Pinpoint the cell where the given text exists, returning its (x, y) midpoint coordinate. 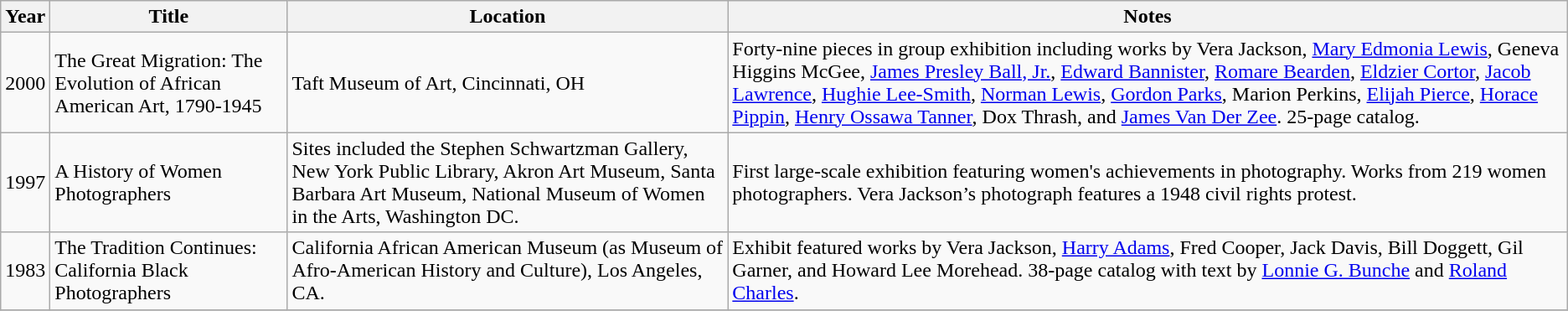
A History of Women Photographers (169, 183)
The Tradition Continues: California Black Photographers (169, 271)
1997 (25, 183)
2000 (25, 82)
Title (169, 17)
Notes (1148, 17)
California African American Museum (as Museum of Afro-American History and Culture), Los Angeles, CA. (508, 271)
Taft Museum of Art, Cincinnati, OH (508, 82)
Year (25, 17)
1983 (25, 271)
Location (508, 17)
The Great Migration: The Evolution of African American Art, 1790-1945 (169, 82)
